Identify which cell holds the provided text, then report its (x, y) central coordinate. 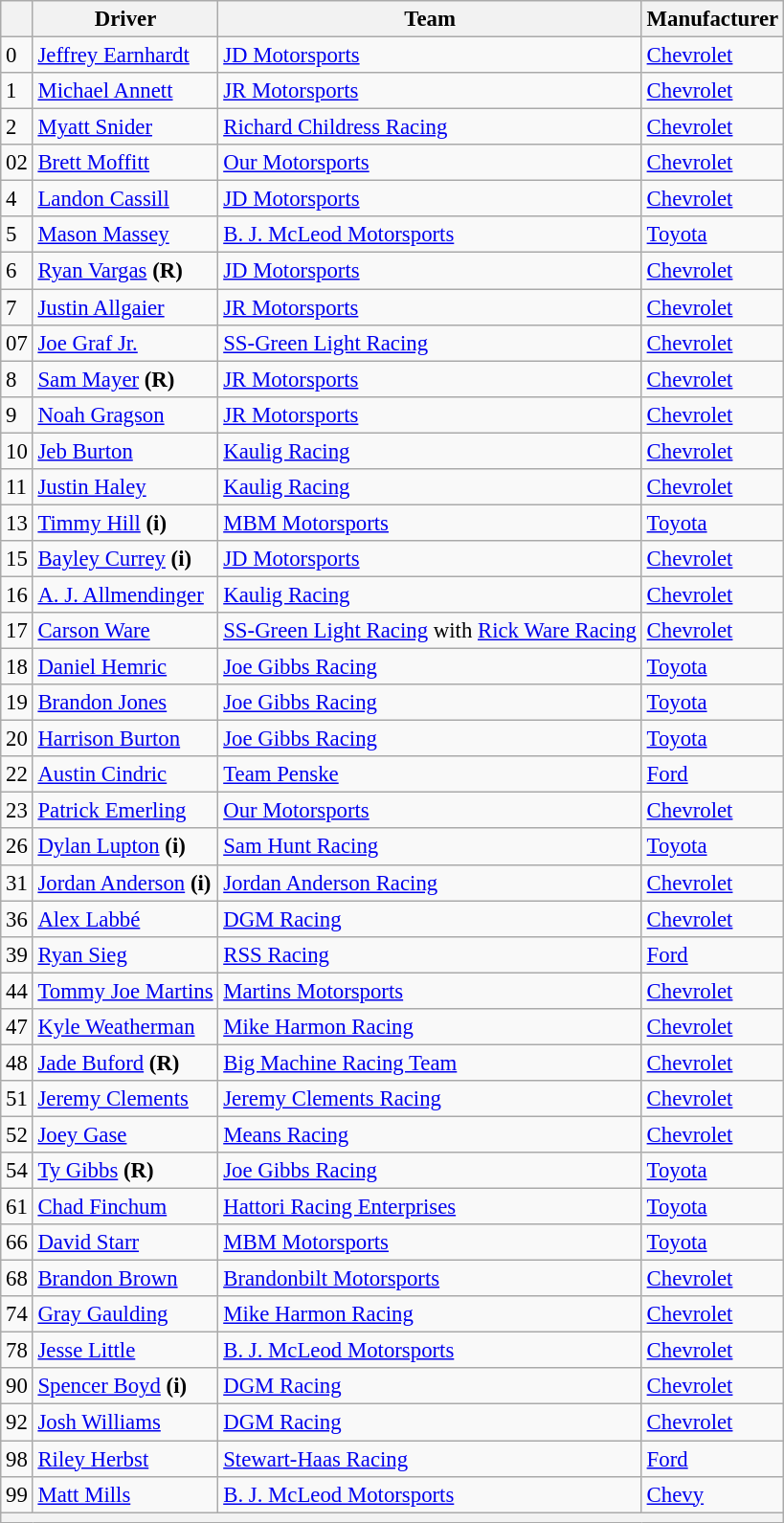
78 (17, 1351)
02 (17, 163)
Mason Massey (125, 235)
Jeremy Clements Racing (430, 1099)
Bayley Currey (i) (125, 559)
61 (17, 1207)
Driver (125, 19)
Hattori Racing Enterprises (430, 1207)
SS-Green Light Racing (430, 343)
Chad Finchum (125, 1207)
Martins Motorsports (430, 991)
Jesse Little (125, 1351)
Gray Gaulding (125, 1314)
Alex Labbé (125, 919)
Big Machine Racing Team (430, 1063)
Brandon Brown (125, 1279)
Richard Childress Racing (430, 127)
18 (17, 667)
8 (17, 379)
Tommy Joe Martins (125, 991)
20 (17, 739)
Brandonbilt Motorsports (430, 1279)
Myatt Snider (125, 127)
52 (17, 1134)
Riley Herbst (125, 1459)
54 (17, 1171)
Sam Mayer (R) (125, 379)
4 (17, 199)
Carson Ware (125, 631)
Jordan Anderson (i) (125, 883)
47 (17, 1027)
Team Penske (430, 774)
Jade Buford (R) (125, 1063)
39 (17, 954)
Brett Moffitt (125, 163)
5 (17, 235)
22 (17, 774)
9 (17, 414)
Landon Cassill (125, 199)
Joe Graf Jr. (125, 343)
2 (17, 127)
Dylan Lupton (i) (125, 847)
Justin Allgaier (125, 307)
74 (17, 1314)
26 (17, 847)
Matt Mills (125, 1494)
13 (17, 523)
07 (17, 343)
Patrick Emerling (125, 811)
Joey Gase (125, 1134)
6 (17, 271)
Justin Haley (125, 487)
0 (17, 56)
Ryan Vargas (R) (125, 271)
44 (17, 991)
23 (17, 811)
RSS Racing (430, 954)
Ryan Sieg (125, 954)
66 (17, 1243)
11 (17, 487)
51 (17, 1099)
10 (17, 451)
31 (17, 883)
92 (17, 1422)
David Starr (125, 1243)
Jordan Anderson Racing (430, 883)
Sam Hunt Racing (430, 847)
Kyle Weatherman (125, 1027)
Means Racing (430, 1134)
Spencer Boyd (i) (125, 1387)
Austin Cindric (125, 774)
Timmy Hill (i) (125, 523)
Manufacturer (712, 19)
Chevy (712, 1494)
Jeffrey Earnhardt (125, 56)
Harrison Burton (125, 739)
Michael Annett (125, 91)
Ty Gibbs (R) (125, 1171)
99 (17, 1494)
Jeb Burton (125, 451)
17 (17, 631)
Team (430, 19)
48 (17, 1063)
Brandon Jones (125, 703)
Noah Gragson (125, 414)
Daniel Hemric (125, 667)
1 (17, 91)
A. J. Allmendinger (125, 594)
15 (17, 559)
19 (17, 703)
68 (17, 1279)
Jeremy Clements (125, 1099)
SS-Green Light Racing with Rick Ware Racing (430, 631)
90 (17, 1387)
Stewart-Haas Racing (430, 1459)
7 (17, 307)
98 (17, 1459)
16 (17, 594)
Josh Williams (125, 1422)
36 (17, 919)
